Return the (x, y) coordinate for the center point of the cell that contains the specified text.  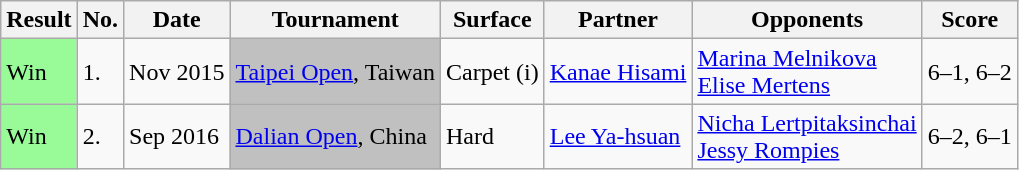
Taipei Open, Taiwan (336, 72)
6–1, 6–2 (970, 72)
Nicha Lertpitaksinchai Jessy Rompies (807, 136)
Partner (618, 20)
Hard (493, 136)
2. (100, 136)
Opponents (807, 20)
Sep 2016 (177, 136)
Result (39, 20)
Lee Ya-hsuan (618, 136)
Carpet (i) (493, 72)
Surface (493, 20)
6–2, 6–1 (970, 136)
Marina Melnikova Elise Mertens (807, 72)
Score (970, 20)
1. (100, 72)
Date (177, 20)
Kanae Hisami (618, 72)
Dalian Open, China (336, 136)
Tournament (336, 20)
No. (100, 20)
Nov 2015 (177, 72)
